Provide the [X, Y] coordinate of the cell's center where the given text is located.  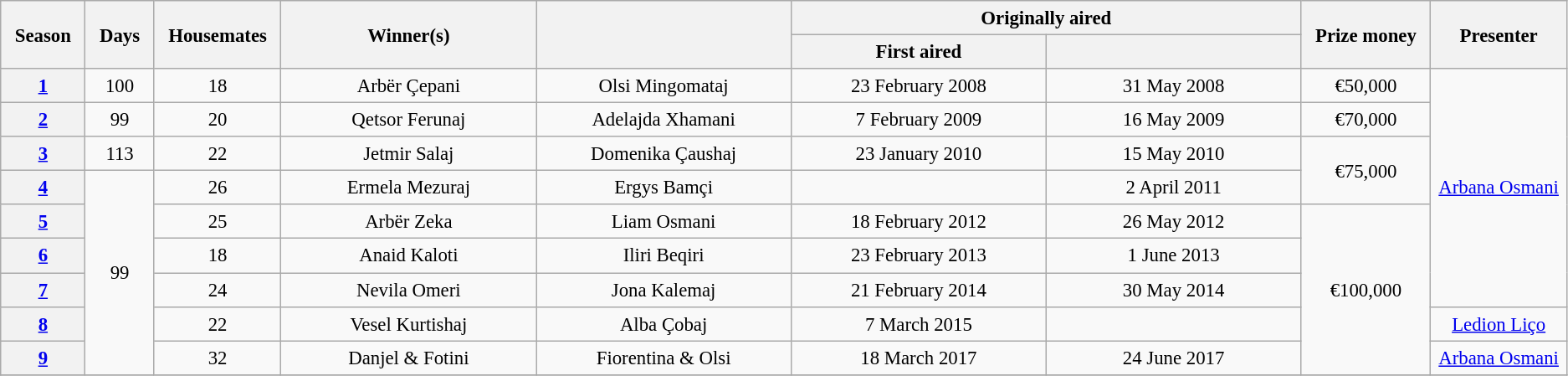
Days [120, 35]
23 January 2010 [919, 154]
€100,000 [1366, 290]
Qetsor Ferunaj [408, 121]
24 June 2017 [1173, 358]
18 February 2012 [919, 221]
Housemates [218, 35]
Fiorentina & Olsi [664, 358]
2 [44, 121]
26 May 2012 [1173, 221]
7 March 2015 [919, 323]
2 April 2011 [1173, 188]
8 [44, 323]
Alba Çobaj [664, 323]
1 [44, 85]
24 [218, 290]
6 [44, 256]
First aired [919, 52]
4 [44, 188]
Winner(s) [408, 35]
5 [44, 221]
Arbër Zeka [408, 221]
100 [120, 85]
Anaid Kaloti [408, 256]
30 May 2014 [1173, 290]
Arbër Çepani [408, 85]
21 February 2014 [919, 290]
20 [218, 121]
23 February 2008 [919, 85]
7 February 2009 [919, 121]
€50,000 [1366, 85]
Danjel & Fotini [408, 358]
7 [44, 290]
Nevila Omeri [408, 290]
Vesel Kurtishaj [408, 323]
Liam Osmani [664, 221]
Ergys Bamçi [664, 188]
3 [44, 154]
Presenter [1499, 35]
Ermela Mezuraj [408, 188]
25 [218, 221]
23 February 2013 [919, 256]
Jona Kalemaj [664, 290]
Ledion Liço [1499, 323]
15 May 2010 [1173, 154]
9 [44, 358]
Olsi Mingomataj [664, 85]
26 [218, 188]
Adelajda Xhamani [664, 121]
Prize money [1366, 35]
113 [120, 154]
Originally aired [1046, 18]
32 [218, 358]
1 June 2013 [1173, 256]
€75,000 [1366, 171]
Season [44, 35]
16 May 2009 [1173, 121]
18 March 2017 [919, 358]
Iliri Beqiri [664, 256]
Jetmir Salaj [408, 154]
Domenika Çaushaj [664, 154]
31 May 2008 [1173, 85]
€70,000 [1366, 121]
